Identify which cell holds the provided text, then report its (x, y) central coordinate. 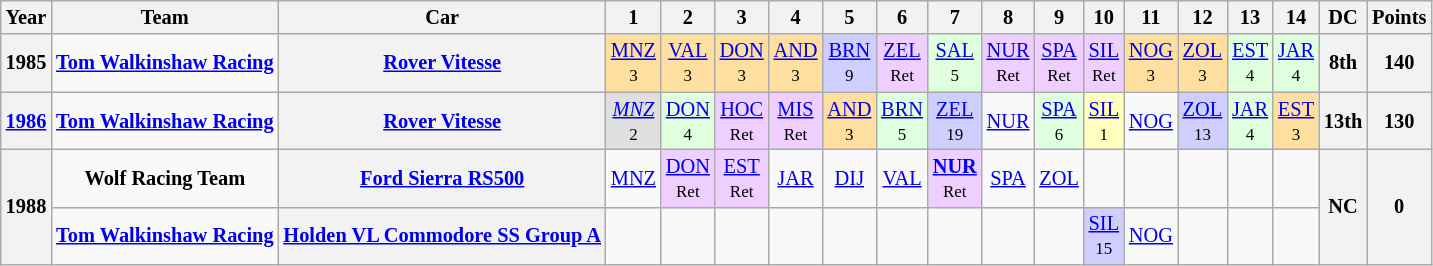
5 (849, 17)
Ford Sierra RS500 (442, 178)
Year (26, 17)
JAR (796, 178)
SPA (1008, 178)
BRN9 (849, 63)
MNZ2 (634, 121)
EST4 (1250, 63)
130 (1399, 121)
Wolf Racing Team (164, 178)
Points (1399, 17)
SPARet (1058, 63)
1985 (26, 63)
7 (955, 17)
140 (1399, 63)
NUR (1008, 121)
Holden VL Commodore SS Group A (442, 236)
1988 (26, 206)
2 (688, 17)
10 (1104, 17)
13 (1250, 17)
ZELRet (902, 63)
MNZ3 (634, 63)
8th (1343, 63)
SILRet (1104, 63)
BRN5 (902, 121)
VAL (902, 178)
SPA6 (1058, 121)
6 (902, 17)
VAL3 (688, 63)
8 (1008, 17)
DIJ (849, 178)
11 (1151, 17)
ZOL3 (1202, 63)
Team (164, 17)
DON3 (742, 63)
SIL1 (1104, 121)
EST3 (1296, 121)
Car (442, 17)
HOCRet (742, 121)
SIL15 (1104, 236)
DONRet (688, 178)
ESTRet (742, 178)
9 (1058, 17)
SAL5 (955, 63)
NC (1343, 206)
MNZ (634, 178)
12 (1202, 17)
ZEL19 (955, 121)
ZOL (1058, 178)
0 (1399, 206)
DC (1343, 17)
MISRet (796, 121)
DON4 (688, 121)
4 (796, 17)
ZOL13 (1202, 121)
1986 (26, 121)
14 (1296, 17)
1 (634, 17)
NOG3 (1151, 63)
3 (742, 17)
13th (1343, 121)
